Output the [X, Y] coordinate of the center of the cell containing the given text.  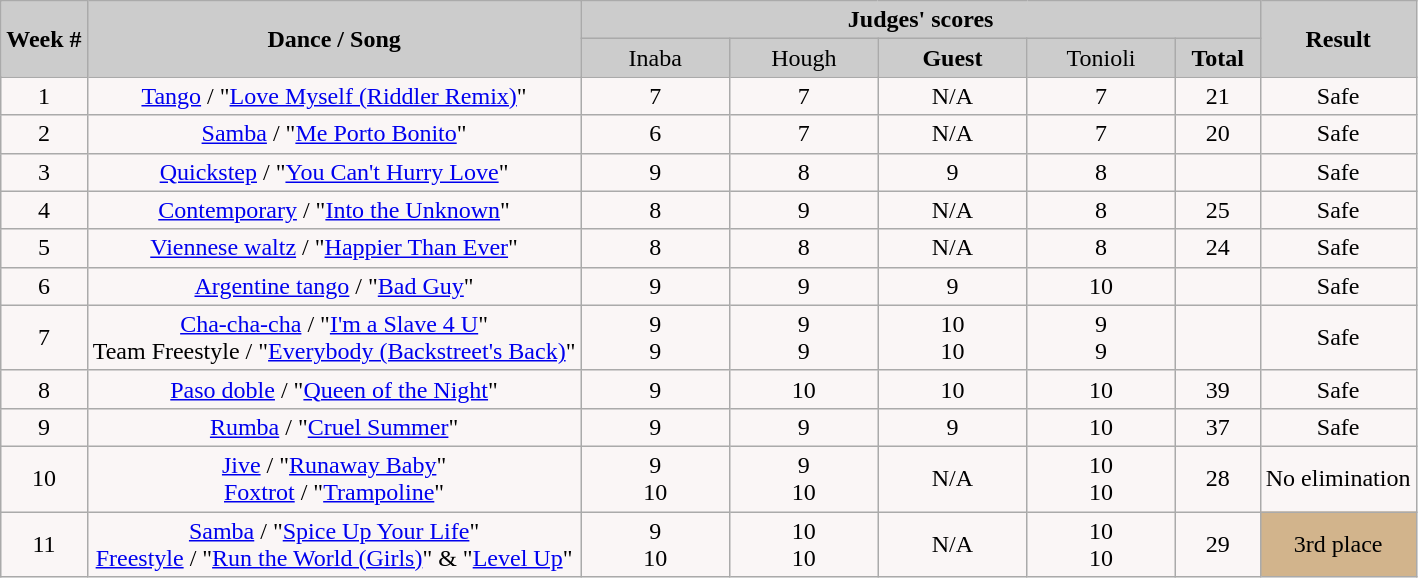
Samba / "Spice Up Your Life"Freestyle / "Run the World (Girls)" & "Level Up" [334, 544]
Result [1338, 39]
Paso doble / "Queen of the Night" [334, 389]
29 [1218, 544]
Quickstep / "You Can't Hurry Love" [334, 172]
20 [1218, 134]
Viennese waltz / "Happier Than Ever" [334, 248]
24 [1218, 248]
1 [44, 96]
21 [1218, 96]
28 [1218, 478]
11 [44, 544]
2 [44, 134]
39 [1218, 389]
No elimination [1338, 478]
Inaba [656, 58]
Tango / "Love Myself (Riddler Remix)" [334, 96]
Total [1218, 58]
Week # [44, 39]
3 [44, 172]
Samba / "Me Porto Bonito" [334, 134]
Rumba / "Cruel Summer" [334, 427]
5 [44, 248]
Tonioli [1102, 58]
Contemporary / "Into the Unknown" [334, 210]
Cha-cha-cha / "I'm a Slave 4 U"Team Freestyle / "Everybody (Backstreet's Back)" [334, 338]
25 [1218, 210]
Hough [804, 58]
Judges' scores [920, 20]
Argentine tango / "Bad Guy" [334, 286]
4 [44, 210]
Jive / "Runaway Baby"Foxtrot / "Trampoline" [334, 478]
Dance / Song [334, 39]
3rd place [1338, 544]
37 [1218, 427]
Guest [952, 58]
